Return (X, Y) of the center of cell containing provided text 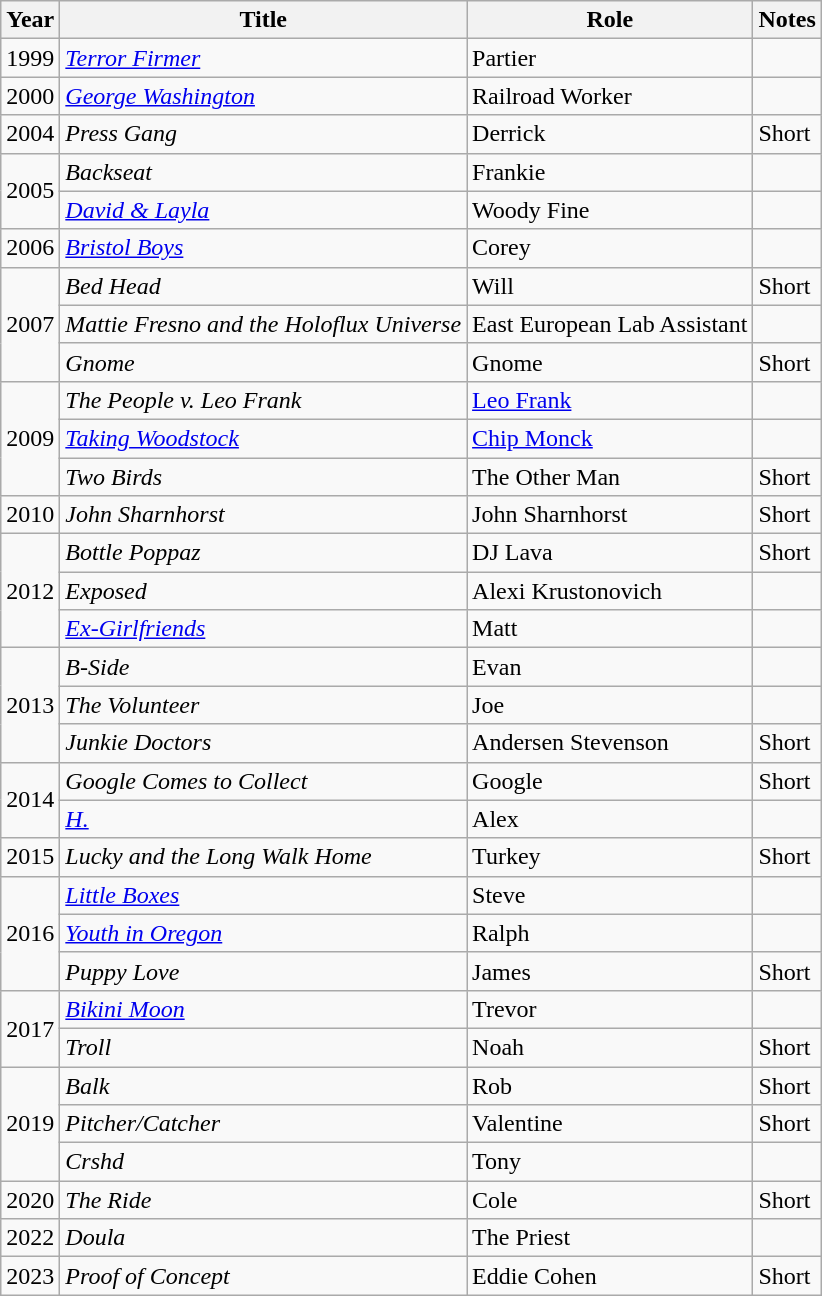
Derrick (610, 134)
Alex (610, 819)
George Washington (264, 96)
Bed Head (264, 286)
Mattie Fresno and the Holoflux Universe (264, 324)
Taking Woodstock (264, 438)
2023 (30, 1276)
Junkie Doctors (264, 743)
2022 (30, 1238)
Troll (264, 1047)
Balk (264, 1085)
Lucky and the Long Walk Home (264, 857)
Frankie (610, 172)
Little Boxes (264, 895)
B-Side (264, 667)
2000 (30, 96)
2017 (30, 1028)
Woody Fine (610, 210)
East European Lab Assistant (610, 324)
2013 (30, 705)
Bikini Moon (264, 1009)
2005 (30, 191)
Railroad Worker (610, 96)
Puppy Love (264, 971)
2004 (30, 134)
Matt (610, 629)
2006 (30, 248)
Notes (787, 20)
Bottle Poppaz (264, 553)
Cole (610, 1200)
Bristol Boys (264, 248)
2014 (30, 800)
Google Comes to Collect (264, 781)
David & Layla (264, 210)
Proof of Concept (264, 1276)
Eddie Cohen (610, 1276)
1999 (30, 58)
Noah (610, 1047)
Evan (610, 667)
2009 (30, 438)
Ex-Girlfriends (264, 629)
The Other Man (610, 477)
2016 (30, 933)
2007 (30, 324)
Chip Monck (610, 438)
Backseat (264, 172)
Leo Frank (610, 400)
Corey (610, 248)
Year (30, 20)
Press Gang (264, 134)
2010 (30, 515)
Will (610, 286)
Valentine (610, 1124)
DJ Lava (610, 553)
Exposed (264, 591)
Partier (610, 58)
2020 (30, 1200)
H. (264, 819)
Two Birds (264, 477)
2012 (30, 591)
2019 (30, 1123)
Steve (610, 895)
Ralph (610, 933)
Title (264, 20)
James (610, 971)
Doula (264, 1238)
Youth in Oregon (264, 933)
Turkey (610, 857)
The Ride (264, 1200)
Andersen Stevenson (610, 743)
Pitcher/Catcher (264, 1124)
Role (610, 20)
Tony (610, 1162)
Joe (610, 705)
The Volunteer (264, 705)
2015 (30, 857)
Terror Firmer (264, 58)
Google (610, 781)
Crshd (264, 1162)
The Priest (610, 1238)
Trevor (610, 1009)
The People v. Leo Frank (264, 400)
Rob (610, 1085)
Alexi Krustonovich (610, 591)
